Output the [X, Y] coordinate of the center of the cell containing the given text.  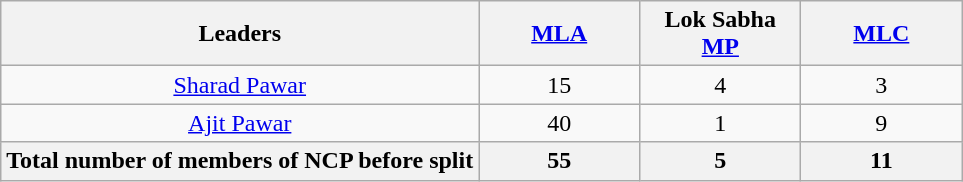
Leaders [240, 34]
Ajit Pawar [240, 123]
Total number of members of NCP before split [240, 161]
Sharad Pawar [240, 85]
11 [882, 161]
3 [882, 85]
4 [720, 85]
MLA [560, 34]
1 [720, 123]
40 [560, 123]
MLC [882, 34]
5 [720, 161]
Lok Sabha MP [720, 34]
15 [560, 85]
55 [560, 161]
9 [882, 123]
